Capture the cell that displays the provided text and extract its (x, y) central coordinate. 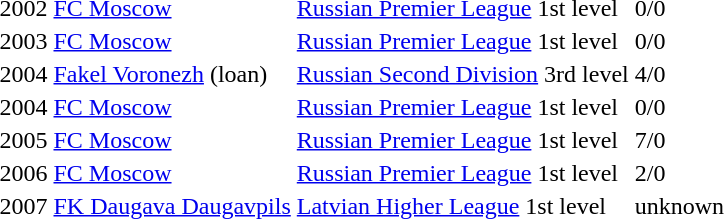
Fakel Voronezh (loan) (172, 74)
Russian Second Division 3rd level (462, 74)
